Identify which cell holds the provided text, then report its [X, Y] central coordinate. 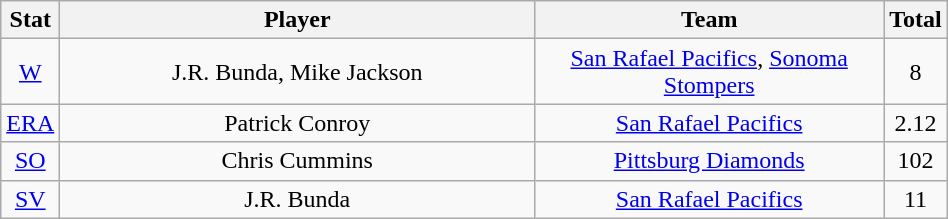
ERA [30, 123]
J.R. Bunda [298, 199]
Total [916, 20]
Chris Cummins [298, 161]
11 [916, 199]
San Rafael Pacifics, Sonoma Stompers [710, 72]
Patrick Conroy [298, 123]
J.R. Bunda, Mike Jackson [298, 72]
W [30, 72]
2.12 [916, 123]
102 [916, 161]
Pittsburg Diamonds [710, 161]
Team [710, 20]
8 [916, 72]
SO [30, 161]
SV [30, 199]
Stat [30, 20]
Player [298, 20]
